Find where the given text appears and provide that cell's center as (x, y) coordinate. 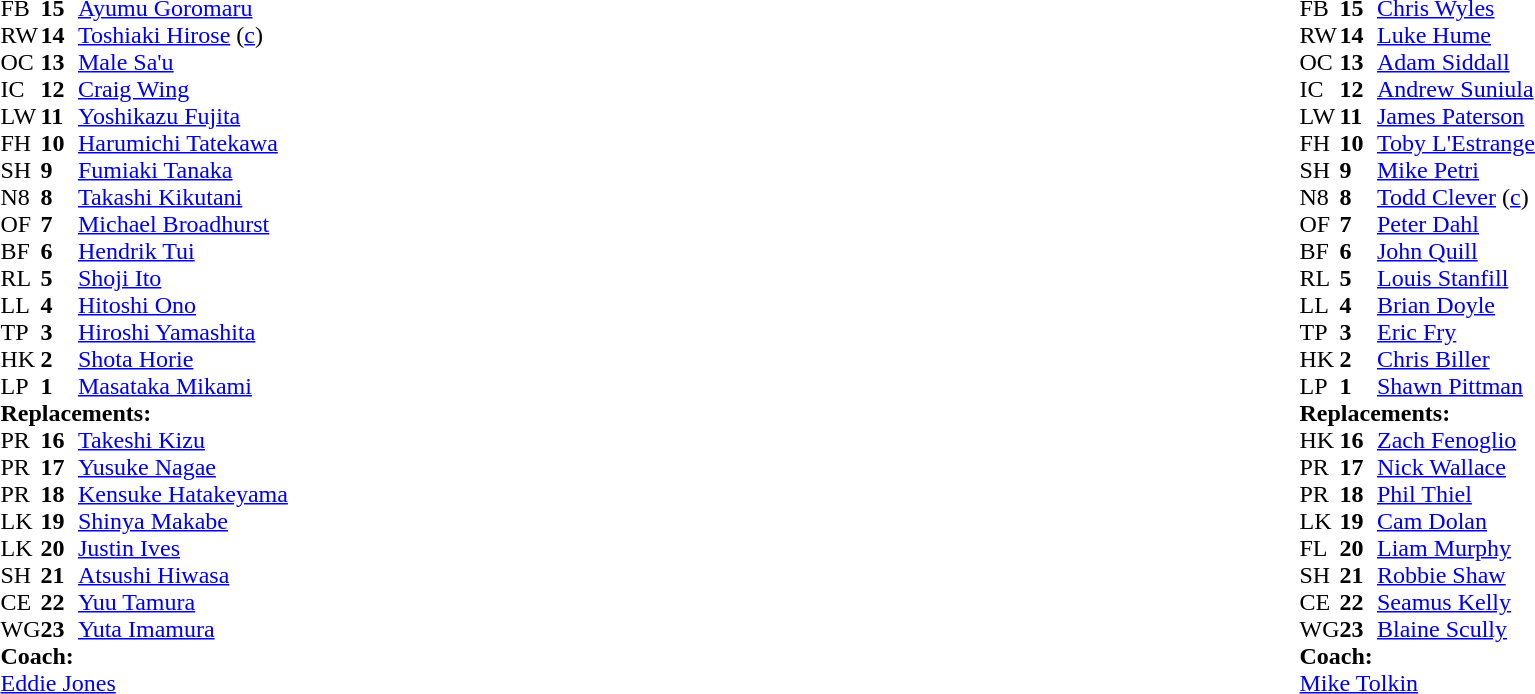
Shota Horie (183, 360)
Takashi Kikutani (183, 198)
Mike Petri (1456, 170)
Hiroshi Yamashita (183, 332)
Adam Siddall (1456, 62)
FL (1320, 548)
John Quill (1456, 252)
Michael Broadhurst (183, 224)
Eric Fry (1456, 332)
Toby L'Estrange (1456, 144)
Andrew Suniula (1456, 90)
Chris Biller (1456, 360)
Yusuke Nagae (183, 468)
Male Sa'u (183, 62)
Robbie Shaw (1456, 576)
Blaine Scully (1456, 630)
Shawn Pittman (1456, 386)
Hitoshi Ono (183, 306)
Fumiaki Tanaka (183, 170)
Cam Dolan (1456, 522)
Takeshi Kizu (183, 440)
Zach Fenoglio (1456, 440)
Phil Thiel (1456, 494)
Peter Dahl (1456, 224)
Liam Murphy (1456, 548)
Craig Wing (183, 90)
Yuta Imamura (183, 630)
Seamus Kelly (1456, 602)
Louis Stanfill (1456, 278)
Toshiaki Hirose (c) (183, 36)
Todd Clever (c) (1456, 198)
Shinya Makabe (183, 522)
Justin Ives (183, 548)
Hendrik Tui (183, 252)
Yuu Tamura (183, 602)
Shoji Ito (183, 278)
Masataka Mikami (183, 386)
Harumichi Tatekawa (183, 144)
Luke Hume (1456, 36)
Brian Doyle (1456, 306)
Atsushi Hiwasa (183, 576)
Kensuke Hatakeyama (183, 494)
James Paterson (1456, 116)
Yoshikazu Fujita (183, 116)
Nick Wallace (1456, 468)
